Determine the [X, Y] coordinate at the center of the cell enclosing the given text.  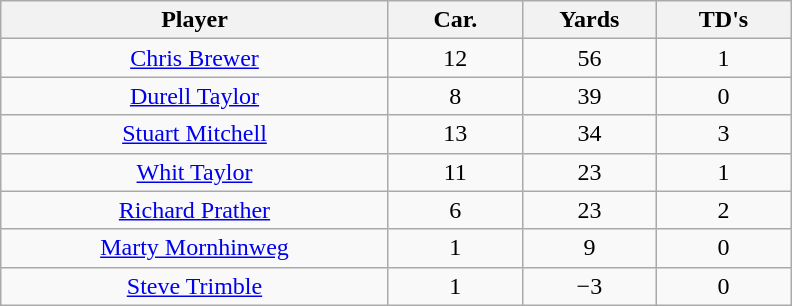
13 [455, 134]
12 [455, 58]
56 [589, 58]
3 [723, 134]
−3 [589, 286]
9 [589, 248]
Durell Taylor [194, 96]
8 [455, 96]
Marty Mornhinweg [194, 248]
2 [723, 210]
Richard Prather [194, 210]
11 [455, 172]
34 [589, 134]
Whit Taylor [194, 172]
39 [589, 96]
TD's [723, 20]
Yards [589, 20]
Car. [455, 20]
Stuart Mitchell [194, 134]
Steve Trimble [194, 286]
6 [455, 210]
Chris Brewer [194, 58]
Player [194, 20]
